Determine the (x, y) coordinate at the center of the cell enclosing the given text.  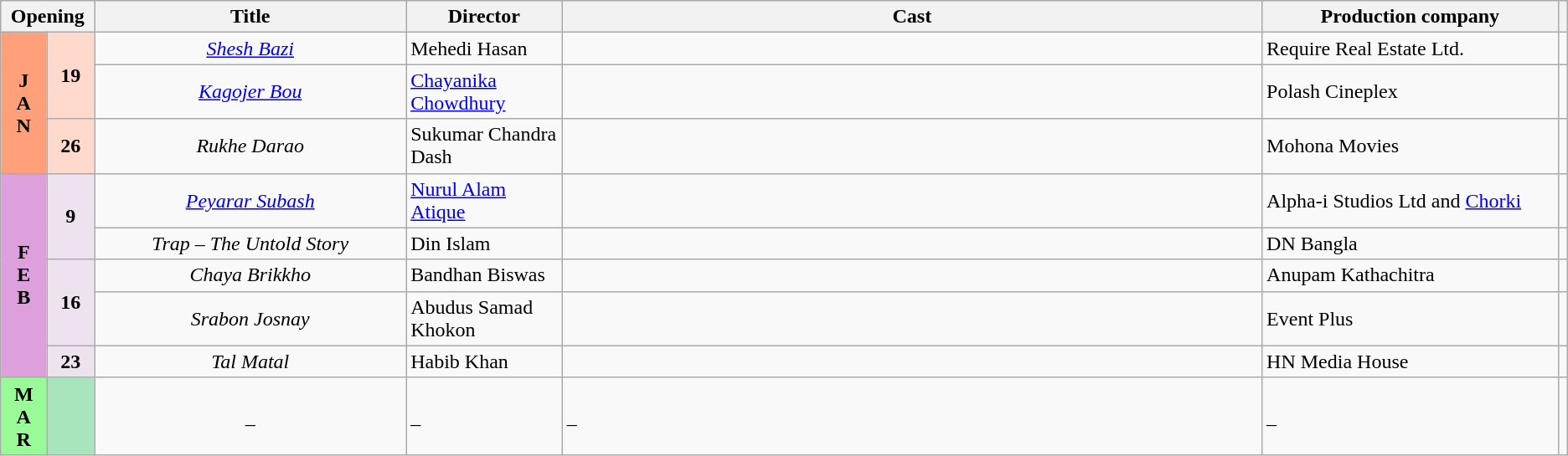
Peyarar Subash (250, 201)
16 (70, 303)
JAN (23, 103)
Trap – The Untold Story (250, 243)
Chaya Brikkho (250, 275)
Nurul Alam Atique (484, 201)
Event Plus (1411, 318)
Tal Matal (250, 361)
Require Real Estate Ltd. (1411, 49)
Srabon Josnay (250, 318)
F EB (23, 275)
Din Islam (484, 243)
Kagojer Bou (250, 92)
Director (484, 17)
MAR (23, 416)
Polash Cineplex (1411, 92)
DN Bangla (1411, 243)
Mehedi Hasan (484, 49)
Cast (911, 17)
Mohona Movies (1411, 146)
Abudus Samad Khokon (484, 318)
Rukhe Darao (250, 146)
Chayanika Chowdhury (484, 92)
Alpha-i Studios Ltd and Chorki (1411, 201)
Bandhan Biswas (484, 275)
Habib Khan (484, 361)
26 (70, 146)
Shesh Bazi (250, 49)
9 (70, 216)
Sukumar Chandra Dash (484, 146)
Anupam Kathachitra (1411, 275)
19 (70, 75)
HN Media House (1411, 361)
Title (250, 17)
23 (70, 361)
Opening (48, 17)
Production company (1411, 17)
